Output the (x, y) coordinate of the center of the cell containing the given text.  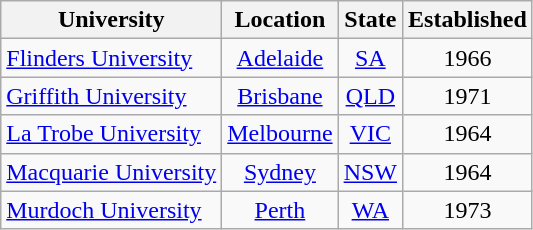
La Trobe University (112, 134)
Established (468, 20)
Murdoch University (112, 210)
QLD (370, 96)
WA (370, 210)
1971 (468, 96)
Sydney (280, 172)
Perth (280, 210)
Flinders University (112, 58)
1973 (468, 210)
1966 (468, 58)
University (112, 20)
Location (280, 20)
VIC (370, 134)
State (370, 20)
Brisbane (280, 96)
SA (370, 58)
Adelaide (280, 58)
Macquarie University (112, 172)
Griffith University (112, 96)
NSW (370, 172)
Melbourne (280, 134)
